Capture the cell that displays the provided text and extract its (X, Y) central coordinate. 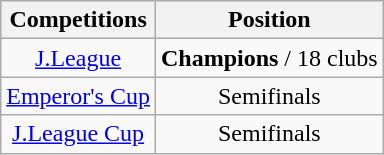
Competitions (78, 20)
Position (269, 20)
J.League Cup (78, 134)
Emperor's Cup (78, 96)
J.League (78, 58)
Champions / 18 clubs (269, 58)
